Return the (X, Y) coordinate for the center point of the cell that contains the specified text.  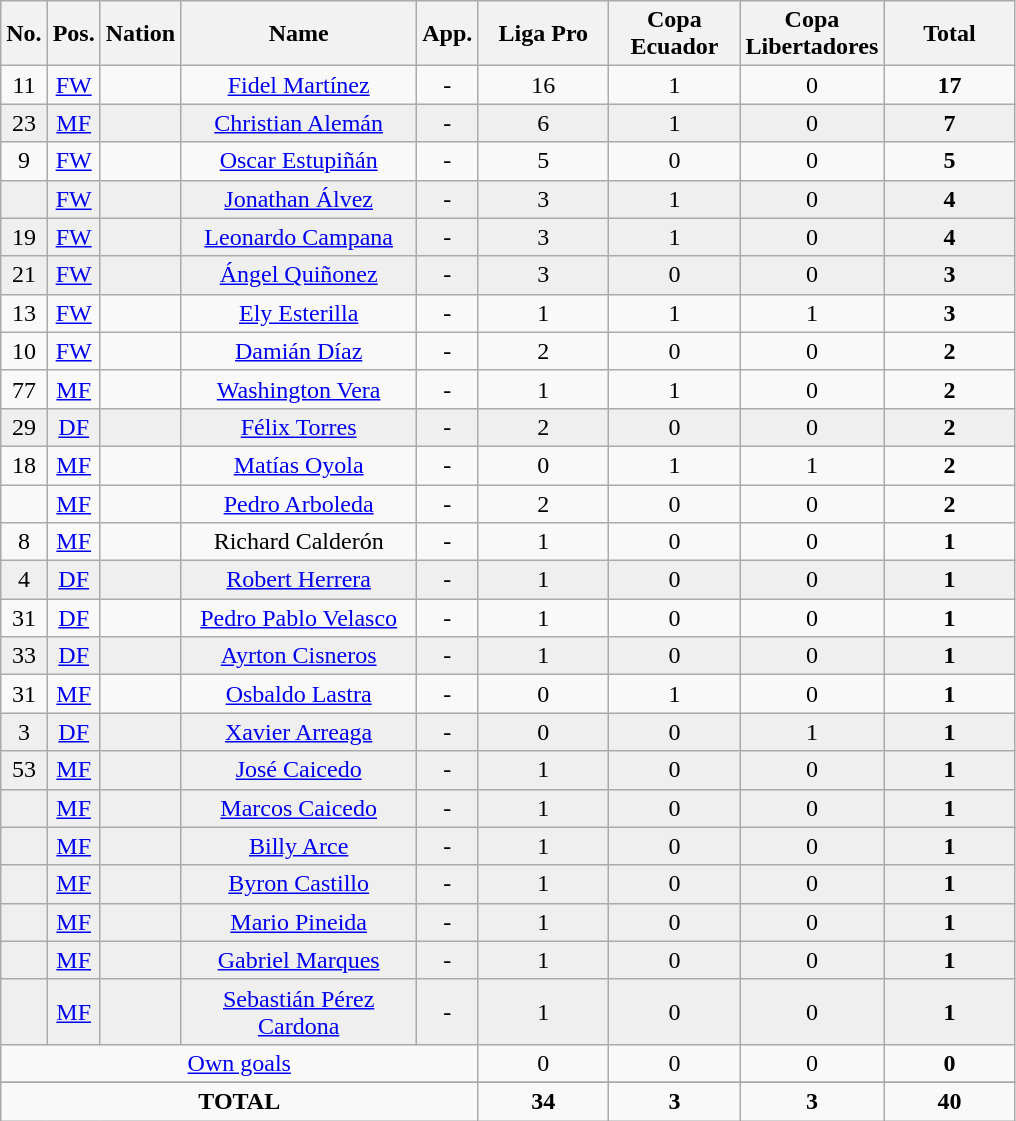
Total (950, 34)
16 (544, 85)
53 (24, 770)
Ayrton Cisneros (299, 656)
Fidel Martínez (299, 85)
Own goals (240, 1063)
10 (24, 351)
App. (448, 34)
6 (544, 123)
Billy Arce (299, 846)
Leonardo Campana (299, 237)
29 (24, 427)
Byron Castillo (299, 884)
13 (24, 313)
7 (950, 123)
19 (24, 237)
Gabriel Marques (299, 960)
Name (299, 34)
Jonathan Álvez (299, 199)
Washington Vera (299, 389)
Richard Calderón (299, 542)
Félix Torres (299, 427)
Robert Herrera (299, 580)
Pos. (74, 34)
Matías Oyola (299, 465)
Marcos Caicedo (299, 808)
40 (950, 1101)
No. (24, 34)
Damián Díaz (299, 351)
Xavier Arreaga (299, 732)
23 (24, 123)
Oscar Estupiñán (299, 161)
Liga Pro (544, 34)
Nation (140, 34)
Sebastián Pérez Cardona (299, 1012)
33 (24, 656)
21 (24, 275)
9 (24, 161)
TOTAL (240, 1101)
8 (24, 542)
Pedro Arboleda (299, 503)
Copa Libertadores (812, 34)
77 (24, 389)
Pedro Pablo Velasco (299, 618)
Mario Pineida (299, 922)
11 (24, 85)
Ely Esterilla (299, 313)
34 (544, 1101)
17 (950, 85)
Osbaldo Lastra (299, 694)
José Caicedo (299, 770)
18 (24, 465)
Ángel Quiñonez (299, 275)
Copa Ecuador (674, 34)
Christian Alemán (299, 123)
